Output the (x, y) coordinate of the center of the cell containing the given text.  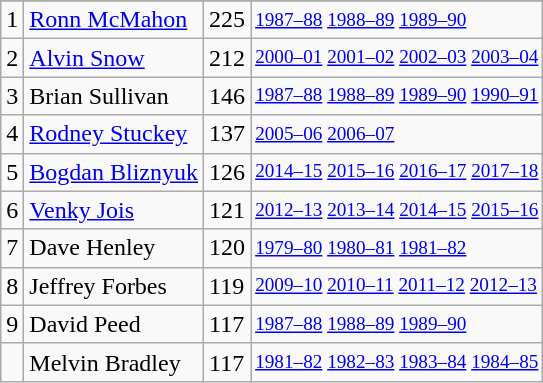
4 (12, 134)
2014–15 2015–16 2016–17 2017–18 (397, 172)
Alvin Snow (114, 58)
2 (12, 58)
121 (228, 210)
9 (12, 324)
6 (12, 210)
146 (228, 96)
225 (228, 20)
137 (228, 134)
2000–01 2001–02 2002–03 2003–04 (397, 58)
Brian Sullivan (114, 96)
1987–88 1988–89 1989–90 1990–91 (397, 96)
7 (12, 248)
2012–13 2013–14 2014–15 2015–16 (397, 210)
Dave Henley (114, 248)
Rodney Stuckey (114, 134)
2009–10 2010–11 2011–12 2012–13 (397, 286)
126 (228, 172)
120 (228, 248)
212 (228, 58)
3 (12, 96)
1981–82 1982–83 1983–84 1984–85 (397, 362)
Bogdan Bliznyuk (114, 172)
Melvin Bradley (114, 362)
Jeffrey Forbes (114, 286)
1979–80 1980–81 1981–82 (397, 248)
119 (228, 286)
1 (12, 20)
5 (12, 172)
Ronn McMahon (114, 20)
David Peed (114, 324)
2005–06 2006–07 (397, 134)
8 (12, 286)
Venky Jois (114, 210)
